Pinpoint the cell where the given text exists, returning its (X, Y) midpoint coordinate. 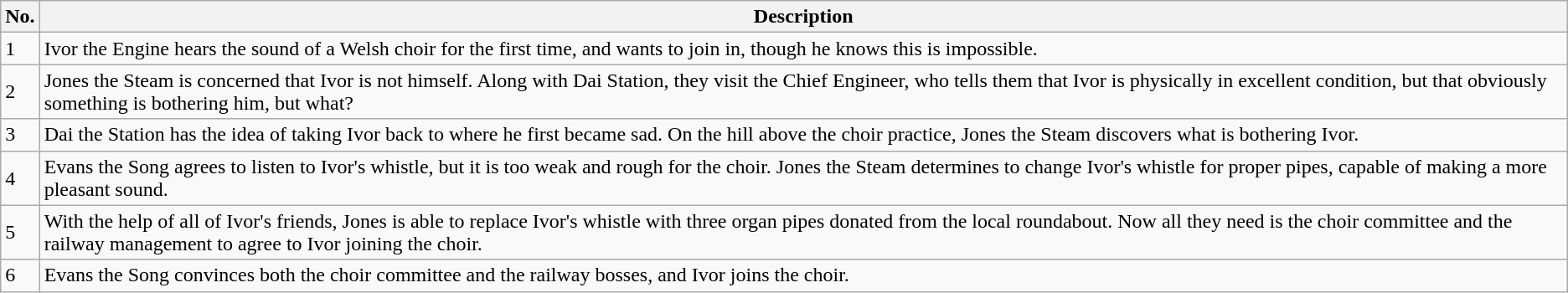
6 (20, 275)
2 (20, 92)
Ivor the Engine hears the sound of a Welsh choir for the first time, and wants to join in, though he knows this is impossible. (803, 49)
1 (20, 49)
4 (20, 177)
5 (20, 233)
Evans the Song convinces both the choir committee and the railway bosses, and Ivor joins the choir. (803, 275)
3 (20, 135)
No. (20, 17)
Description (803, 17)
